Scan for the cell matching the given text and deliver its [X, Y] coordinate at center. 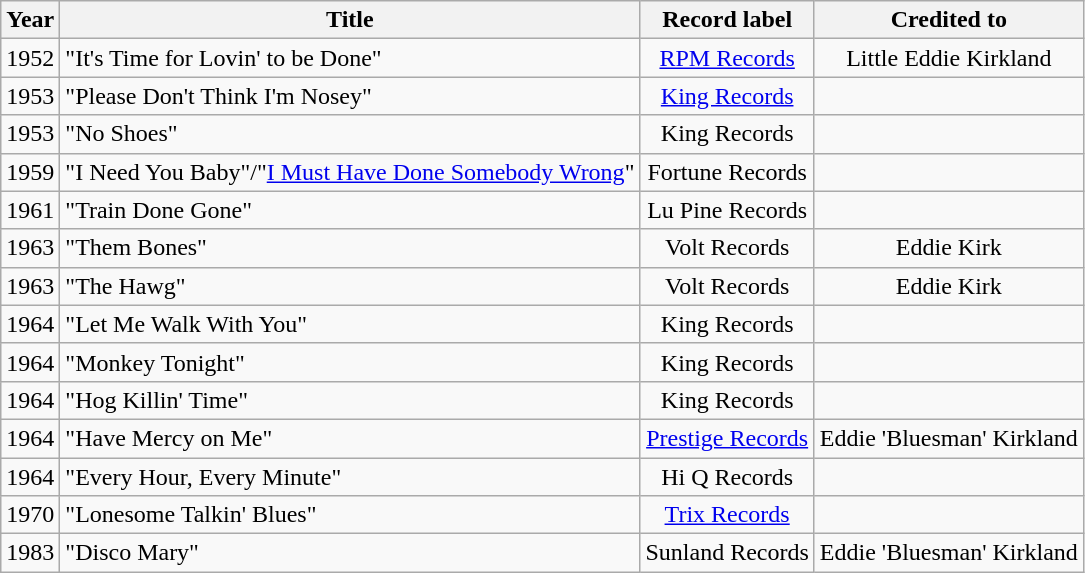
"Every Hour, Every Minute" [350, 477]
Fortune Records [727, 172]
Lu Pine Records [727, 210]
1970 [30, 515]
Hi Q Records [727, 477]
Little Eddie Kirkland [948, 58]
1952 [30, 58]
"Disco Mary" [350, 553]
Prestige Records [727, 438]
"Let Me Walk With You" [350, 324]
"Have Mercy on Me" [350, 438]
Credited to [948, 20]
Year [30, 20]
1961 [30, 210]
"Train Done Gone" [350, 210]
"No Shoes" [350, 134]
1983 [30, 553]
Title [350, 20]
Record label [727, 20]
"Them Bones" [350, 248]
"Lonesome Talkin' Blues" [350, 515]
"Please Don't Think I'm Nosey" [350, 96]
"It's Time for Lovin' to be Done" [350, 58]
"The Hawg" [350, 286]
Trix Records [727, 515]
Sunland Records [727, 553]
RPM Records [727, 58]
"I Need You Baby"/"I Must Have Done Somebody Wrong" [350, 172]
1959 [30, 172]
"Hog Killin' Time" [350, 400]
"Monkey Tonight" [350, 362]
